Identify which cell holds the provided text, then report its [X, Y] central coordinate. 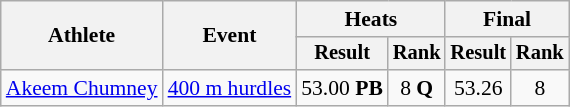
8 Q [417, 88]
Heats [370, 19]
53.00 PB [342, 88]
Event [230, 36]
Akeem Chumney [82, 88]
400 m hurdles [230, 88]
8 [540, 88]
Athlete [82, 36]
Final [506, 19]
53.26 [478, 88]
